Scan for the cell matching the given text and deliver its (X, Y) coordinate at center. 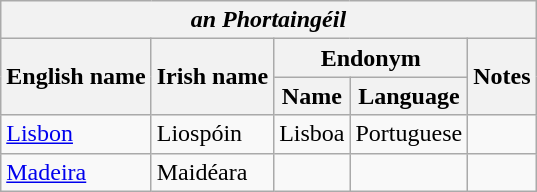
Endonym (371, 58)
Lisboa (312, 134)
Lisbon (76, 134)
Madeira (76, 172)
Maidéara (212, 172)
Notes (502, 77)
Portuguese (409, 134)
Irish name (212, 77)
English name (76, 77)
Liospóin (212, 134)
Language (409, 96)
an Phortaingéil (268, 20)
Name (312, 96)
